Identify which cell holds the provided text, then report its (X, Y) central coordinate. 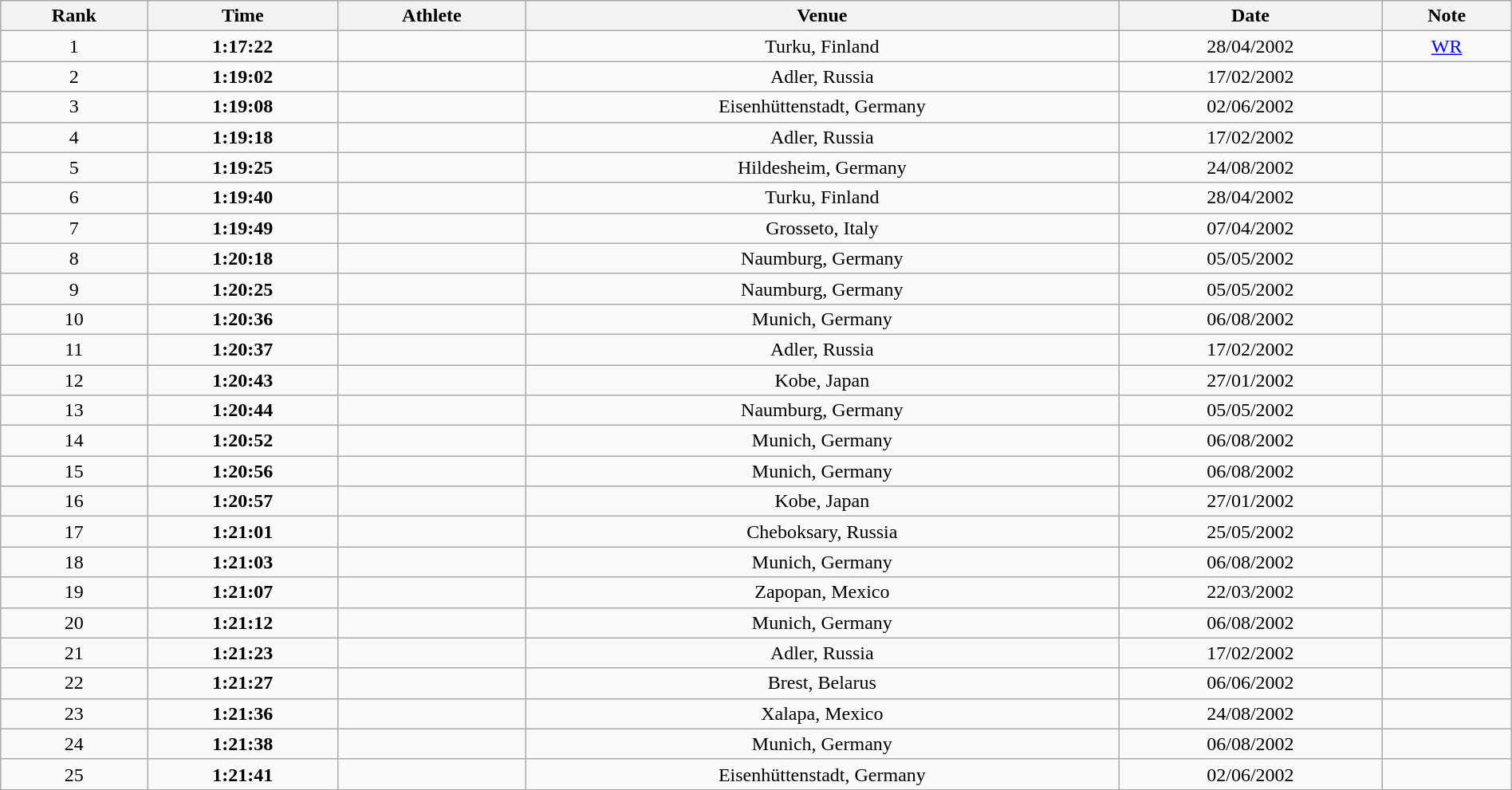
Date (1250, 16)
1:17:22 (242, 46)
25/05/2002 (1250, 532)
16 (74, 501)
12 (74, 380)
Athlete (432, 16)
22 (74, 683)
7 (74, 228)
Rank (74, 16)
1:20:37 (242, 349)
1:21:01 (242, 532)
20 (74, 623)
1:19:08 (242, 107)
1:21:23 (242, 653)
Time (242, 16)
1:21:36 (242, 713)
1:19:49 (242, 228)
23 (74, 713)
22/03/2002 (1250, 592)
Zapopan, Mexico (822, 592)
14 (74, 441)
11 (74, 349)
5 (74, 167)
1:21:27 (242, 683)
4 (74, 137)
1:21:07 (242, 592)
1:19:18 (242, 137)
1:21:38 (242, 744)
1:20:56 (242, 471)
25 (74, 774)
Brest, Belarus (822, 683)
2 (74, 77)
Venue (822, 16)
21 (74, 653)
9 (74, 289)
17 (74, 532)
1:20:43 (242, 380)
1:21:03 (242, 562)
07/04/2002 (1250, 228)
1:20:44 (242, 411)
Cheboksary, Russia (822, 532)
Note (1447, 16)
1:20:36 (242, 319)
10 (74, 319)
1:21:12 (242, 623)
1:20:18 (242, 258)
Hildesheim, Germany (822, 167)
WR (1447, 46)
18 (74, 562)
1:19:25 (242, 167)
1:19:02 (242, 77)
Grosseto, Italy (822, 228)
1:19:40 (242, 198)
1:20:52 (242, 441)
15 (74, 471)
1:20:57 (242, 501)
24 (74, 744)
3 (74, 107)
19 (74, 592)
Xalapa, Mexico (822, 713)
1 (74, 46)
06/06/2002 (1250, 683)
8 (74, 258)
1:20:25 (242, 289)
6 (74, 198)
1:21:41 (242, 774)
13 (74, 411)
